Scan for the cell matching the given text and deliver its [X, Y] coordinate at center. 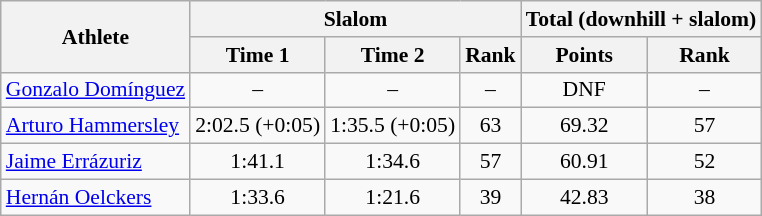
Gonzalo Domínguez [96, 90]
Total (downhill + slalom) [642, 19]
Jaime Errázuriz [96, 162]
42.83 [584, 197]
DNF [584, 90]
Athlete [96, 36]
1:34.6 [392, 162]
1:33.6 [258, 197]
60.91 [584, 162]
39 [490, 197]
1:21.6 [392, 197]
Points [584, 55]
Hernán Oelckers [96, 197]
52 [705, 162]
Arturo Hammersley [96, 126]
1:41.1 [258, 162]
2:02.5 (+0:05) [258, 126]
1:35.5 (+0:05) [392, 126]
Time 2 [392, 55]
Slalom [356, 19]
Time 1 [258, 55]
38 [705, 197]
63 [490, 126]
69.32 [584, 126]
